Return (X, Y) of the center of cell containing provided text 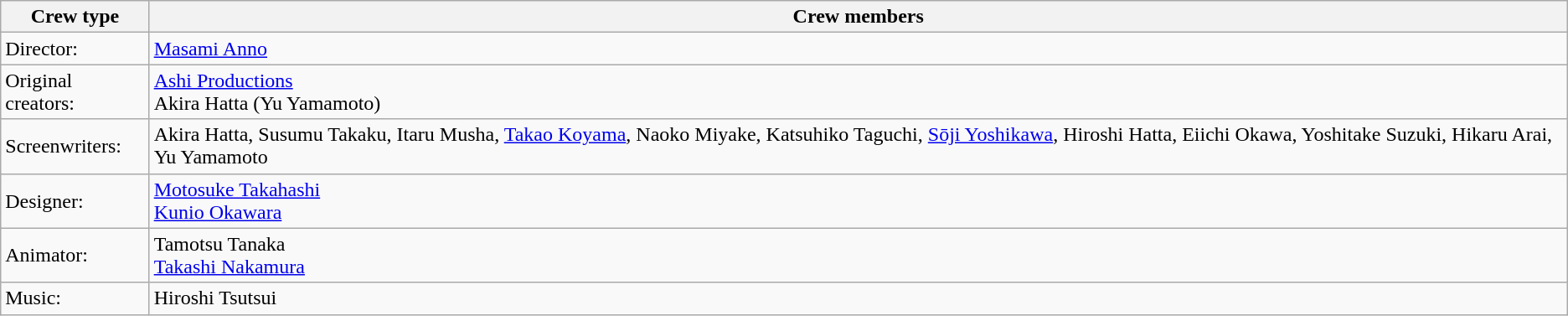
Original creators: (75, 92)
Music: (75, 298)
Animator: (75, 255)
Masami Anno (858, 49)
Hiroshi Tsutsui (858, 298)
Crew members (858, 17)
Ashi ProductionsAkira Hatta (Yu Yamamoto) (858, 92)
Crew type (75, 17)
Designer: (75, 201)
Tamotsu TanakaTakashi Nakamura (858, 255)
Motosuke TakahashiKunio Okawara (858, 201)
Director: (75, 49)
Screenwriters: (75, 146)
